Output the (x, y) coordinate of the center of the cell containing the given text.  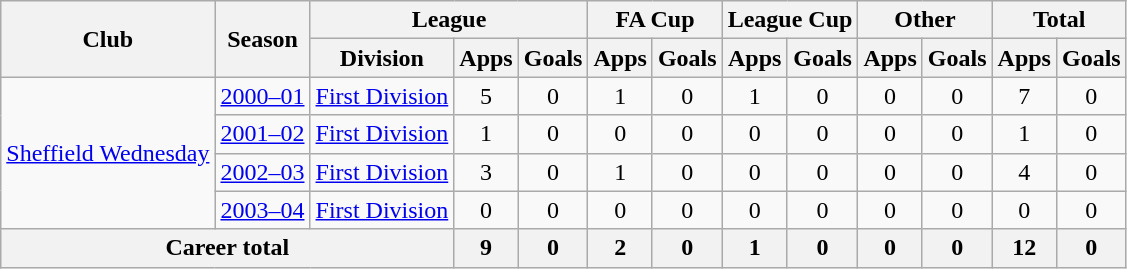
Club (108, 39)
3 (486, 172)
2000–01 (262, 96)
FA Cup (655, 20)
2003–04 (262, 210)
Career total (228, 248)
5 (486, 96)
Total (1059, 20)
Division (382, 58)
2 (620, 248)
4 (1024, 172)
Season (262, 39)
9 (486, 248)
2002–03 (262, 172)
2001–02 (262, 134)
League Cup (790, 20)
7 (1024, 96)
League (449, 20)
12 (1024, 248)
Other (925, 20)
Sheffield Wednesday (108, 153)
